Detect which cell encompasses the target text, then output its (x, y) center coordinate. 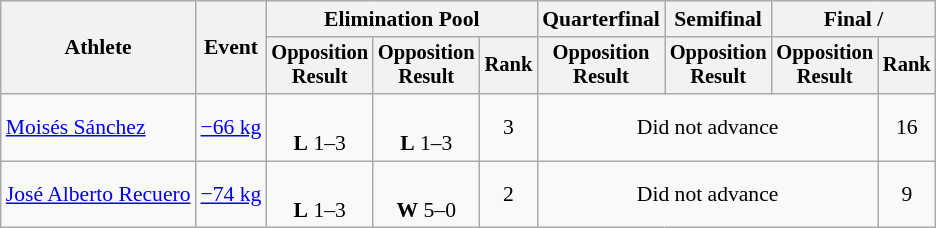
Quarterfinal (601, 19)
Event (232, 48)
−74 kg (232, 194)
−66 kg (232, 128)
2 (509, 194)
16 (907, 128)
W 5–0 (426, 194)
Athlete (98, 48)
Moisés Sánchez (98, 128)
Semifinal (718, 19)
3 (509, 128)
Final / (853, 19)
9 (907, 194)
Elimination Pool (402, 19)
José Alberto Recuero (98, 194)
